Provide the [x, y] coordinate of the cell's center where the given text is located.  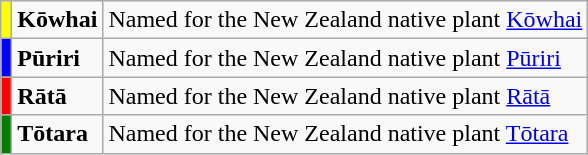
Rātā [58, 96]
Named for the New Zealand native plant Pūriri [346, 58]
Named for the New Zealand native plant Rātā [346, 96]
Named for the New Zealand native plant Tōtara [346, 134]
Tōtara [58, 134]
Kōwhai [58, 20]
Named for the New Zealand native plant Kōwhai [346, 20]
Pūriri [58, 58]
